Search for the cell housing the specified text and yield its (x, y) center coordinate. 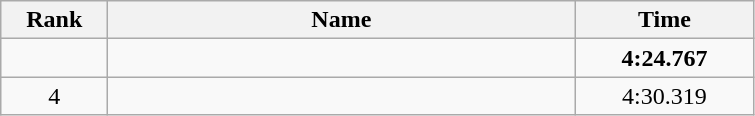
4:24.767 (664, 58)
4 (54, 96)
Rank (54, 20)
Time (664, 20)
4:30.319 (664, 96)
Name (342, 20)
